Extract the [x, y] coordinate from the center of the cell holding the provided text.  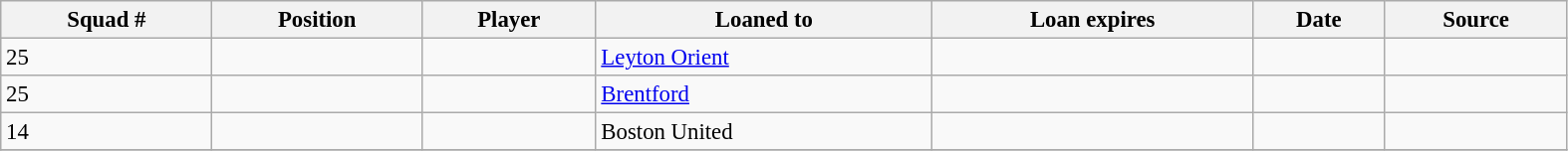
Boston United [764, 132]
Loaned to [764, 20]
Player [508, 20]
Loan expires [1093, 20]
Squad # [107, 20]
Brentford [764, 94]
Source [1476, 20]
Date [1319, 20]
14 [107, 132]
Position [317, 20]
Leyton Orient [764, 58]
